Scan for the cell matching the given text and deliver its [X, Y] coordinate at center. 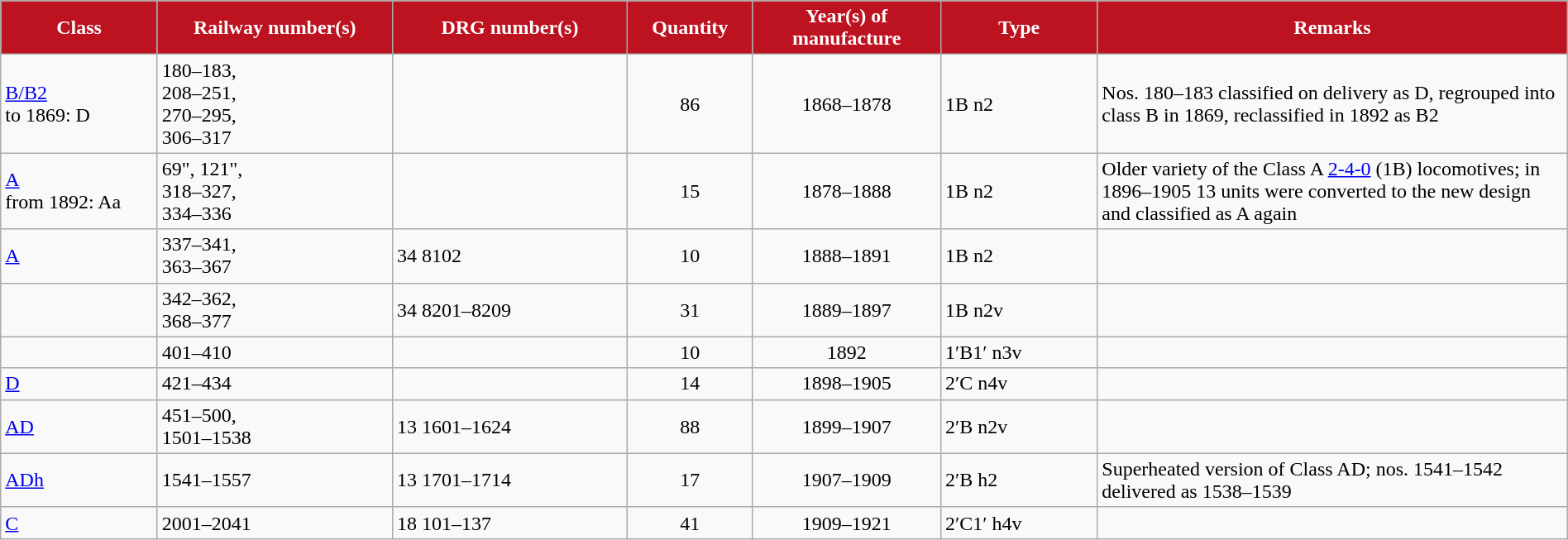
337–341, 363–367 [275, 256]
Remarks [1332, 28]
AD [79, 427]
15 [691, 191]
13 1601–1624 [509, 427]
2′C n4v [1019, 384]
D [79, 384]
31 [691, 309]
A [79, 256]
Superheated version of Class AD; nos. 1541–1542 delivered as 1538–1539 [1332, 480]
Year(s) of manufacture [847, 28]
1888–1891 [847, 256]
2001–2041 [275, 523]
1B n2v [1019, 309]
A from 1892: Aa [79, 191]
401–410 [275, 352]
Nos. 180–183 classified on delivery as D, regrouped into class B in 1869, reclassified in 1892 as B2 [1332, 104]
1889–1897 [847, 309]
2′B h2 [1019, 480]
34 8102 [509, 256]
DRG number(s) [509, 28]
14 [691, 384]
Older variety of the Class A 2-4-0 (1B) locomotives; in 1896–1905 13 units were converted to the new design and classified as A again [1332, 191]
1899–1907 [847, 427]
1868–1878 [847, 104]
C [79, 523]
180–183, 208–251, 270–295, 306–317 [275, 104]
17 [691, 480]
Type [1019, 28]
18 101–137 [509, 523]
34 8201–8209 [509, 309]
41 [691, 523]
B/B2 to 1869: D [79, 104]
1909–1921 [847, 523]
88 [691, 427]
13 1701–1714 [509, 480]
ADh [79, 480]
86 [691, 104]
1898–1905 [847, 384]
2′B n2v [1019, 427]
451–500, 1501–1538 [275, 427]
2′C1′ h4v [1019, 523]
1′B1′ n3v [1019, 352]
Class [79, 28]
1541–1557 [275, 480]
1892 [847, 352]
421–434 [275, 384]
69", 121", 318–327, 334–336 [275, 191]
Railway number(s) [275, 28]
Quantity [691, 28]
1907–1909 [847, 480]
1878–1888 [847, 191]
342–362, 368–377 [275, 309]
